Return (x, y) of the center of cell containing provided text 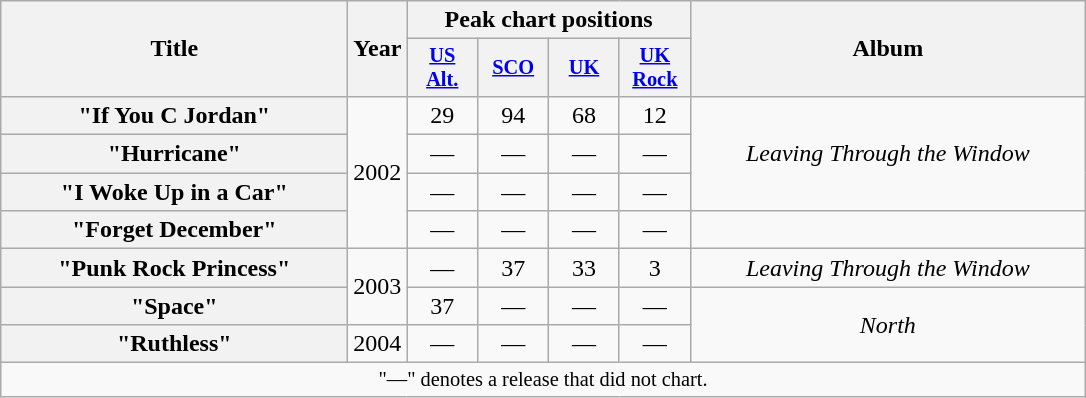
2003 (378, 287)
"Hurricane" (174, 154)
"Space" (174, 306)
Year (378, 49)
3 (654, 268)
USAlt. (442, 68)
12 (654, 115)
"Punk Rock Princess" (174, 268)
2004 (378, 344)
"Ruthless" (174, 344)
SCO (514, 68)
Title (174, 49)
"If You C Jordan" (174, 115)
33 (584, 268)
94 (514, 115)
68 (584, 115)
29 (442, 115)
"—" denotes a release that did not chart. (544, 380)
North (888, 325)
UKRock (654, 68)
Peak chart positions (548, 20)
2002 (378, 172)
Album (888, 49)
UK (584, 68)
"I Woke Up in a Car" (174, 192)
"Forget December" (174, 230)
